Return (X, Y) of the center of cell containing provided text 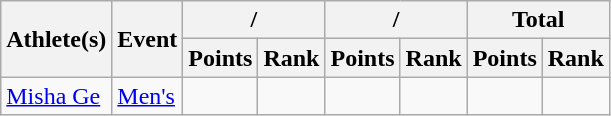
Athlete(s) (56, 39)
Total (538, 20)
Men's (148, 96)
Event (148, 39)
Misha Ge (56, 96)
